Output the (x, y) coordinate of the center of the cell containing the given text.  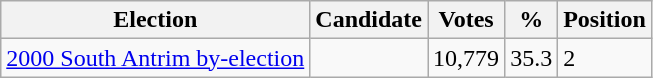
Position (605, 20)
Candidate (369, 20)
35.3 (532, 58)
Votes (466, 20)
2000 South Antrim by-election (156, 58)
% (532, 20)
10,779 (466, 58)
Election (156, 20)
2 (605, 58)
